Search for the cell housing the specified text and yield its [x, y] center coordinate. 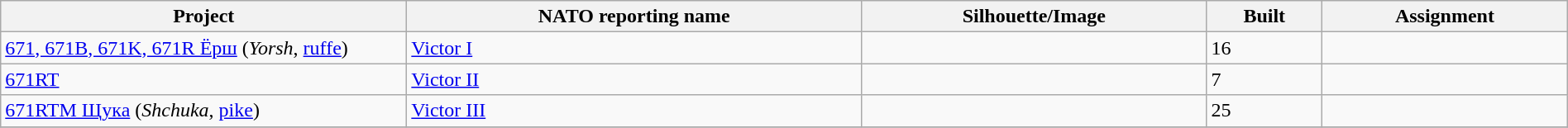
Assignment [1446, 17]
Victor II [634, 79]
Built [1264, 17]
Project [203, 17]
Silhouette/Image [1034, 17]
Victor III [634, 111]
Victor I [634, 48]
NATO reporting name [634, 17]
7 [1264, 79]
671RTM Щука (Shchuka, pike) [203, 111]
25 [1264, 111]
16 [1264, 48]
671, 671B, 671K, 671R Ёрш (Yorsh, ruffe) [203, 48]
671RT [203, 79]
